Detect which cell encompasses the target text, then output its [X, Y] center coordinate. 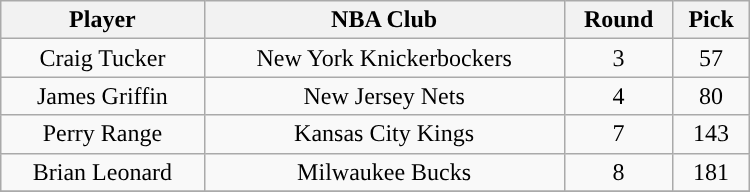
80 [711, 96]
8 [618, 172]
Round [618, 20]
Brian Leonard [102, 172]
New Jersey Nets [384, 96]
James Griffin [102, 96]
57 [711, 58]
New York Knickerbockers [384, 58]
143 [711, 134]
Kansas City Kings [384, 134]
Player [102, 20]
3 [618, 58]
7 [618, 134]
Pick [711, 20]
NBA Club [384, 20]
181 [711, 172]
Milwaukee Bucks [384, 172]
Perry Range [102, 134]
4 [618, 96]
Craig Tucker [102, 58]
